Detect which cell encompasses the target text, then output its (x, y) center coordinate. 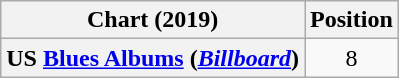
US Blues Albums (Billboard) (153, 58)
Position (352, 20)
8 (352, 58)
Chart (2019) (153, 20)
